Return [x, y] of the center of cell containing provided text 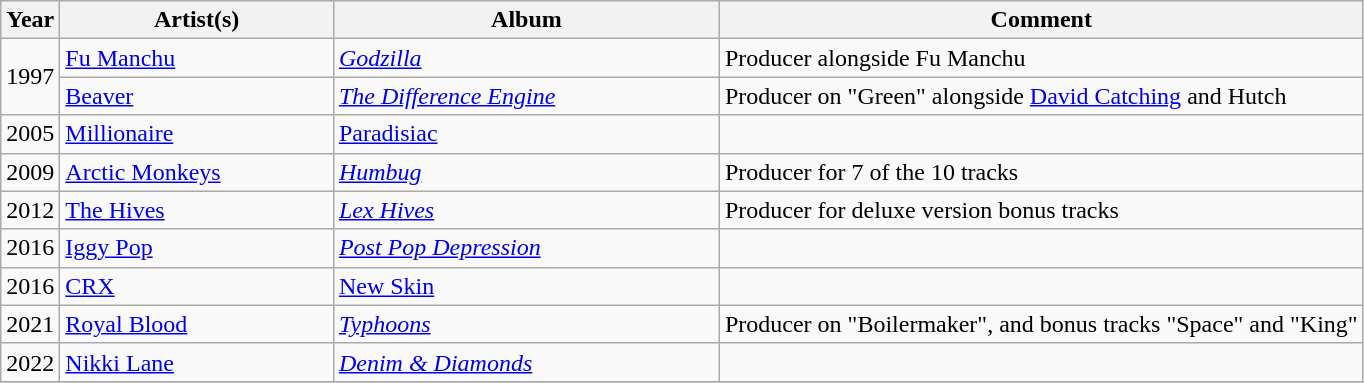
Year [30, 20]
New Skin [526, 286]
Beaver [197, 96]
Fu Manchu [197, 58]
Album [526, 20]
Producer on "Boilermaker", and bonus tracks "Space" and "King" [1041, 324]
The Hives [197, 210]
Producer for deluxe version bonus tracks [1041, 210]
The Difference Engine [526, 96]
Royal Blood [197, 324]
1997 [30, 77]
Iggy Pop [197, 248]
Producer on "Green" alongside David Catching and Hutch [1041, 96]
2012 [30, 210]
2022 [30, 362]
Artist(s) [197, 20]
Nikki Lane [197, 362]
2021 [30, 324]
Arctic Monkeys [197, 172]
Producer for 7 of the 10 tracks [1041, 172]
Godzilla [526, 58]
Paradisiac [526, 134]
Typhoons [526, 324]
Lex Hives [526, 210]
Humbug [526, 172]
2009 [30, 172]
Denim & Diamonds [526, 362]
Millionaire [197, 134]
2005 [30, 134]
Producer alongside Fu Manchu [1041, 58]
Post Pop Depression [526, 248]
CRX [197, 286]
Comment [1041, 20]
